Detect which cell encompasses the target text, then output its [x, y] center coordinate. 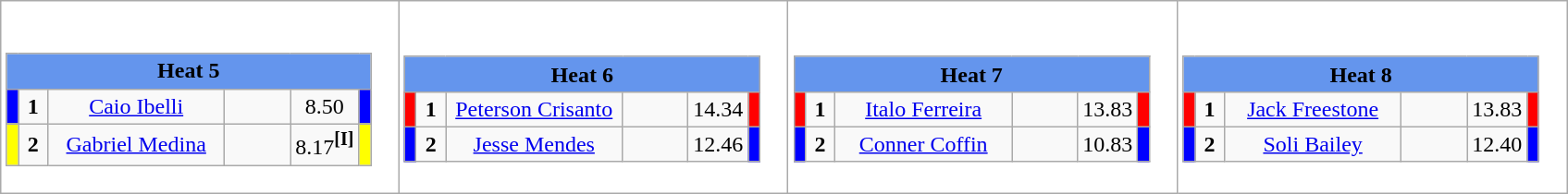
8.17[I] [325, 144]
Caio Ibelli [137, 106]
Heat 5 [189, 71]
Soli Bailey [1314, 144]
Heat 5 1 Caio Ibelli 8.50 2 Gabriel Medina 8.17[I] [200, 97]
14.34 [718, 109]
Heat 7 [971, 74]
Italo Ferreira [923, 109]
Heat 8 [1361, 74]
12.40 [1497, 144]
10.83 [1108, 144]
8.50 [325, 106]
Heat 6 1 Peterson Crisanto 14.34 2 Jesse Mendes 12.46 [594, 97]
Jack Freestone [1314, 109]
Jesse Mendes [535, 144]
Conner Coffin [923, 144]
12.46 [718, 144]
Heat 7 1 Italo Ferreira 13.83 2 Conner Coffin 10.83 [982, 97]
Gabriel Medina [137, 144]
Peterson Crisanto [535, 109]
Heat 8 1 Jack Freestone 13.83 2 Soli Bailey 12.40 [1373, 97]
Heat 6 [582, 74]
